Capture the cell that displays the provided text and extract its (X, Y) central coordinate. 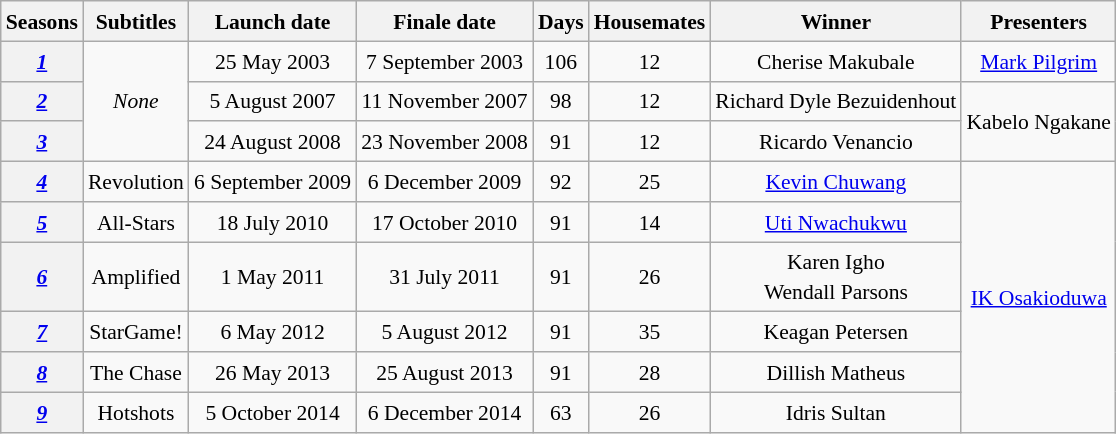
28 (650, 372)
Subtitles (136, 21)
5 October 2014 (272, 412)
Karen IghoWendall Parsons (836, 277)
Ricardo Venancio (836, 142)
35 (650, 332)
17 October 2010 (444, 222)
5 August 2007 (272, 101)
None (136, 101)
6 December 2009 (444, 182)
9 (42, 412)
6 December 2014 (444, 412)
Finale date (444, 21)
StarGame! (136, 332)
98 (561, 101)
26 May 2013 (272, 372)
Launch date (272, 21)
Hotshots (136, 412)
Dillish Matheus (836, 372)
Winner (836, 21)
6 (42, 277)
92 (561, 182)
11 November 2007 (444, 101)
Mark Pilgrim (1038, 61)
Idris Sultan (836, 412)
Kabelo Ngakane (1038, 121)
Housemates (650, 21)
All-Stars (136, 222)
Kevin Chuwang (836, 182)
6 September 2009 (272, 182)
23 November 2008 (444, 142)
Revolution (136, 182)
2 (42, 101)
14 (650, 222)
IK Osakioduwa (1038, 298)
25 May 2003 (272, 61)
Uti Nwachukwu (836, 222)
106 (561, 61)
5 (42, 222)
5 August 2012 (444, 332)
The Chase (136, 372)
Days (561, 21)
Amplified (136, 277)
25 (650, 182)
3 (42, 142)
7 September 2003 (444, 61)
4 (42, 182)
31 July 2011 (444, 277)
Richard Dyle Bezuidenhout (836, 101)
1 May 2011 (272, 277)
7 (42, 332)
1 (42, 61)
25 August 2013 (444, 372)
18 July 2010 (272, 222)
6 May 2012 (272, 332)
63 (561, 412)
Cherise Makubale (836, 61)
8 (42, 372)
Presenters (1038, 21)
24 August 2008 (272, 142)
Seasons (42, 21)
Keagan Petersen (836, 332)
